Scan for the cell matching the given text and deliver its (x, y) coordinate at center. 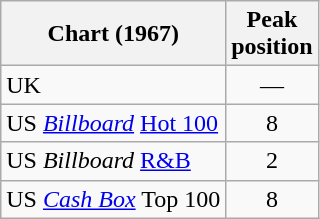
— (272, 85)
Chart (1967) (114, 34)
US Billboard Hot 100 (114, 123)
UK (114, 85)
US Billboard R&B (114, 161)
2 (272, 161)
Peakposition (272, 34)
US Cash Box Top 100 (114, 199)
